Detect which cell encompasses the target text, then output its (x, y) center coordinate. 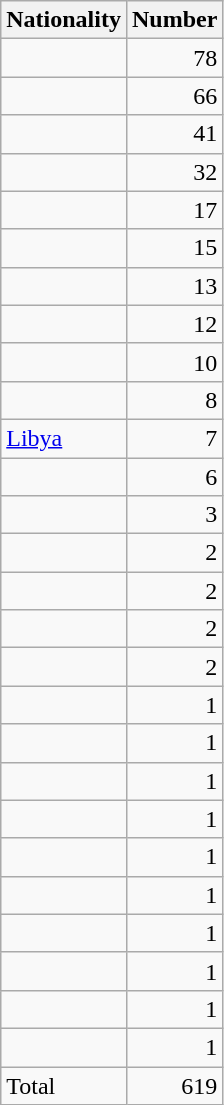
Number (174, 20)
13 (174, 286)
7 (174, 438)
8 (174, 400)
Libya (64, 438)
12 (174, 324)
3 (174, 515)
17 (174, 210)
78 (174, 58)
Nationality (64, 20)
32 (174, 172)
15 (174, 248)
6 (174, 477)
Total (64, 1085)
619 (174, 1085)
41 (174, 134)
10 (174, 362)
66 (174, 96)
